Detect which cell encompasses the target text, then output its [x, y] center coordinate. 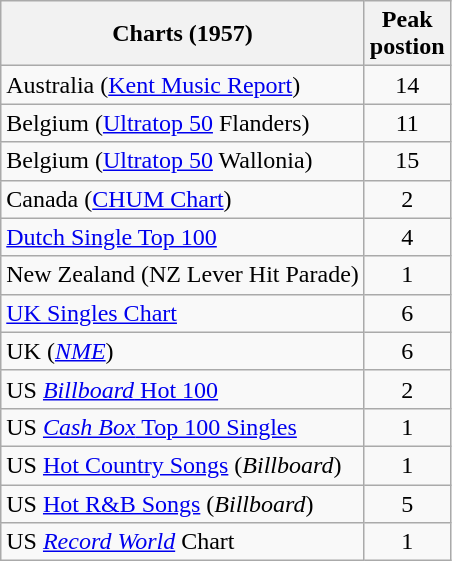
New Zealand (NZ Lever Hit Parade) [183, 275]
UK Singles Chart [183, 313]
Dutch Single Top 100 [183, 237]
Canada (CHUM Chart) [183, 199]
Peakpostion [407, 34]
Belgium (Ultratop 50 Flanders) [183, 123]
15 [407, 161]
Belgium (Ultratop 50 Wallonia) [183, 161]
US Hot Country Songs (Billboard) [183, 465]
Charts (1957) [183, 34]
11 [407, 123]
US Billboard Hot 100 [183, 389]
14 [407, 85]
US Hot R&B Songs (Billboard) [183, 503]
US Cash Box Top 100 Singles [183, 427]
US Record World Chart [183, 542]
UK (NME) [183, 351]
5 [407, 503]
Australia (Kent Music Report) [183, 85]
4 [407, 237]
